Detect which cell encompasses the target text, then output its (X, Y) center coordinate. 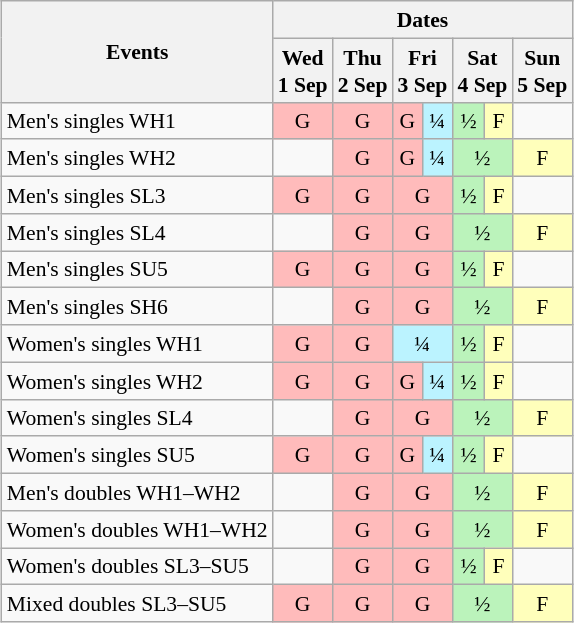
Men's singles WH1 (138, 120)
Events (138, 52)
Women's singles SU5 (138, 454)
Women's singles WH2 (138, 380)
Men's singles SL4 (138, 232)
Women's singles SL4 (138, 418)
Sun5 Sep (542, 70)
Men's singles SU5 (138, 268)
Men's singles SL3 (138, 194)
Women's doubles SL3–SU5 (138, 566)
Sat4 Sep (482, 70)
Mixed doubles SL3–SU5 (138, 604)
Men's singles SH6 (138, 306)
Women's doubles WH1–WH2 (138, 528)
Men's doubles WH1–WH2 (138, 492)
Wed1 Sep (303, 70)
Women's singles WH1 (138, 344)
Thu2 Sep (363, 70)
Dates (423, 20)
Fri3 Sep (422, 70)
Men's singles WH2 (138, 158)
